Determine the (X, Y) coordinate at the center of the cell enclosing the given text.  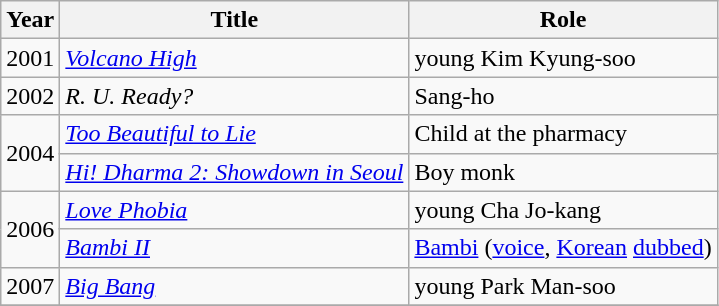
young Kim Kyung-soo (563, 58)
Year (30, 20)
Love Phobia (234, 210)
Role (563, 20)
Sang-ho (563, 96)
young Cha Jo-kang (563, 210)
Bambi II (234, 248)
2002 (30, 96)
R. U. Ready? (234, 96)
Bambi (voice, Korean dubbed) (563, 248)
Boy monk (563, 172)
Too Beautiful to Lie (234, 134)
2007 (30, 286)
Volcano High (234, 58)
2001 (30, 58)
young Park Man-soo (563, 286)
Title (234, 20)
Child at the pharmacy (563, 134)
Big Bang (234, 286)
Hi! Dharma 2: Showdown in Seoul (234, 172)
2006 (30, 229)
2004 (30, 153)
